Locate the cell with the specified text and output its [x, y] center coordinate. 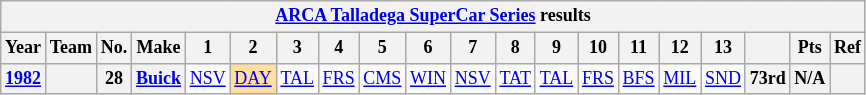
MIL [680, 78]
1 [208, 48]
Ref [848, 48]
7 [472, 48]
DAY [253, 78]
N/A [810, 78]
Team [70, 48]
5 [382, 48]
No. [114, 48]
Buick [159, 78]
28 [114, 78]
WIN [428, 78]
8 [515, 48]
4 [338, 48]
3 [297, 48]
73rd [768, 78]
SND [724, 78]
6 [428, 48]
11 [638, 48]
ARCA Talladega SuperCar Series results [434, 16]
13 [724, 48]
Year [24, 48]
12 [680, 48]
9 [556, 48]
1982 [24, 78]
CMS [382, 78]
10 [598, 48]
BFS [638, 78]
2 [253, 48]
TAT [515, 78]
Pts [810, 48]
Make [159, 48]
